Determine the (x, y) coordinate at the center of the cell enclosing the given text.  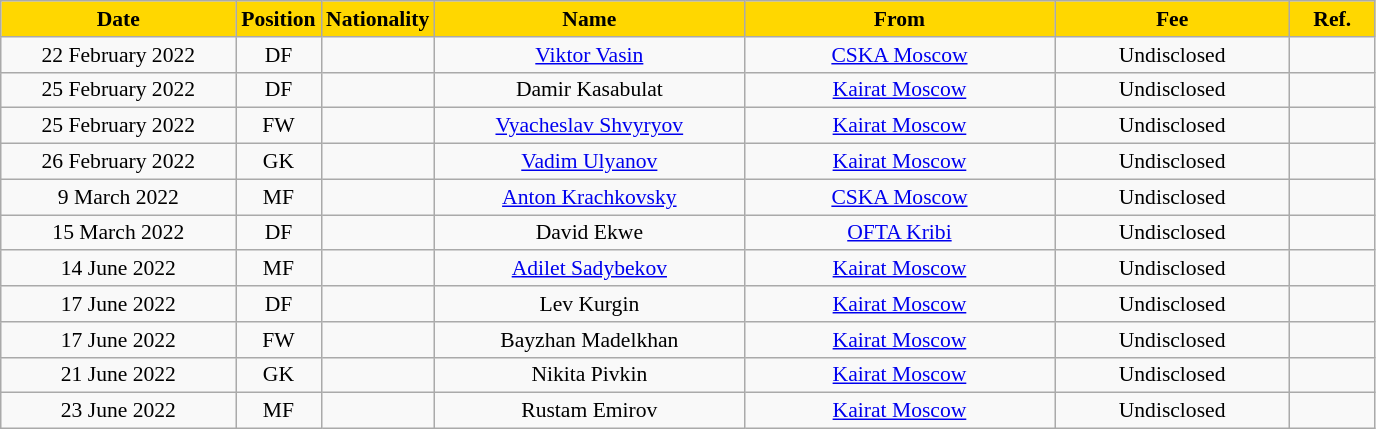
Adilet Sadybekov (589, 269)
15 March 2022 (118, 233)
Anton Krachkovsky (589, 197)
Vadim Ulyanov (589, 162)
21 June 2022 (118, 375)
Ref. (1332, 19)
From (899, 19)
Damir Kasabulat (589, 90)
Position (278, 19)
22 February 2022 (118, 55)
Date (118, 19)
Nikita Pivkin (589, 375)
9 March 2022 (118, 197)
Bayzhan Madelkhan (589, 340)
Vyacheslav Shvyryov (589, 126)
14 June 2022 (118, 269)
Fee (1172, 19)
Viktor Vasin (589, 55)
Name (589, 19)
26 February 2022 (118, 162)
David Ekwe (589, 233)
OFTA Kribi (899, 233)
23 June 2022 (118, 411)
Rustam Emirov (589, 411)
Nationality (378, 19)
Lev Kurgin (589, 304)
